Extract the (X, Y) coordinate from the center of the cell holding the provided text.  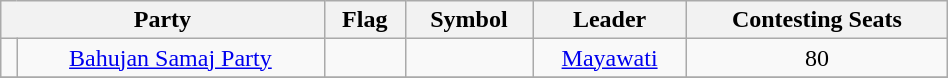
Party (162, 20)
80 (818, 58)
Bahujan Samaj Party (171, 58)
Flag (364, 20)
Leader (610, 20)
Contesting Seats (818, 20)
Mayawati (610, 58)
Symbol (468, 20)
